For the text-containing cell, return its midpoint in (X, Y) coordinate format. 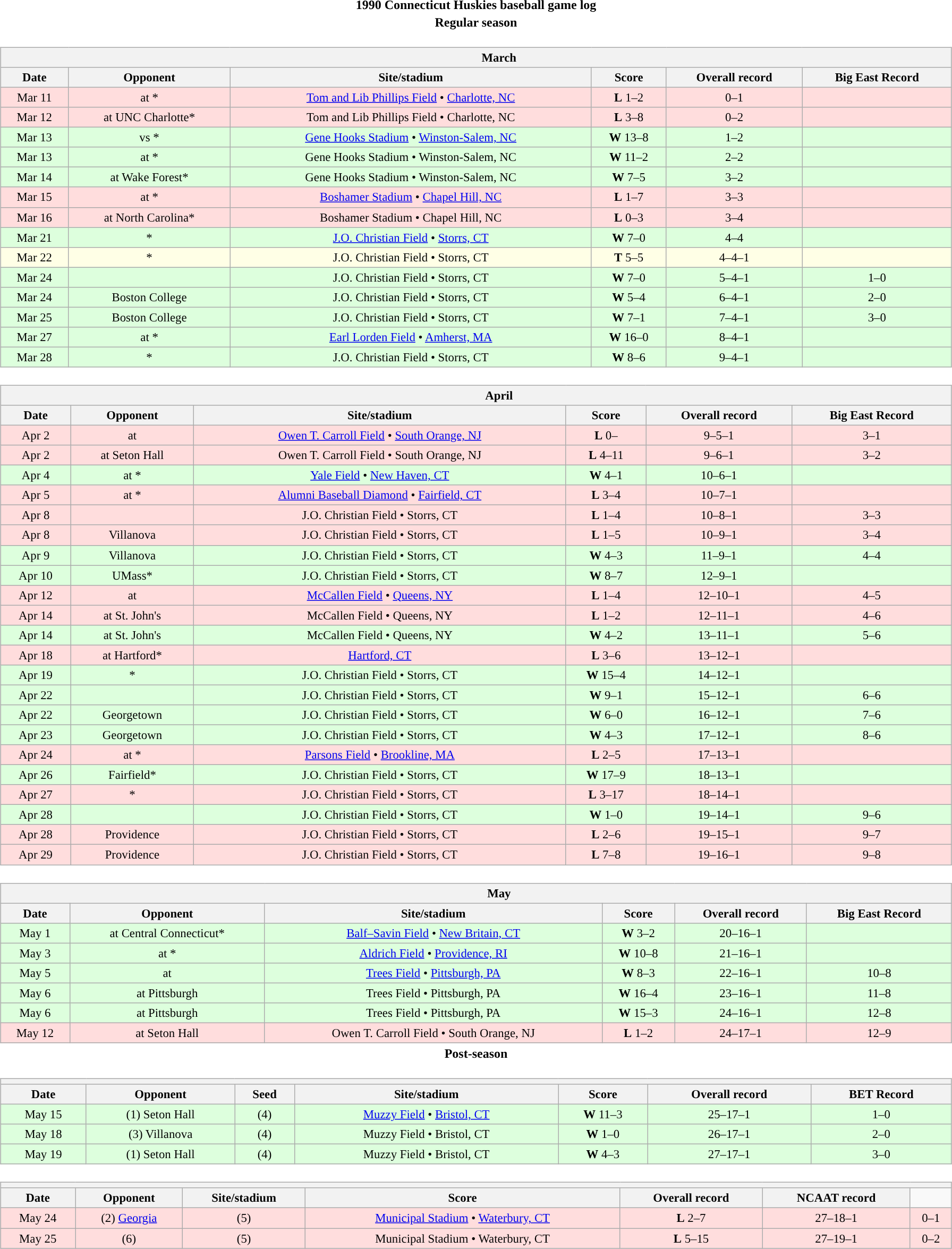
Apr 18 (36, 655)
Mar 28 (35, 357)
12–10–1 (719, 595)
12–8 (879, 1013)
T 5–5 (629, 257)
W 8–7 (606, 575)
25–17–1 (729, 1114)
vs * (149, 138)
20–16–1 (741, 933)
W 13–8 (629, 138)
Apr 4 (36, 475)
27–18–1 (836, 1218)
Apr 12 (36, 595)
19–15–1 (719, 835)
at UNC Charlotte* (149, 117)
W 8–3 (639, 973)
10–8–1 (719, 515)
Yale Field • New Haven, CT (379, 475)
L 2–5 (606, 755)
Mar 25 (35, 317)
9–6 (871, 815)
11–9–1 (719, 555)
at Hartford* (132, 655)
10–6–1 (719, 475)
Apr 23 (36, 735)
9–6–1 (719, 455)
UMass* (132, 575)
April (476, 395)
17–12–1 (719, 735)
L 1–5 (606, 535)
Mar 22 (35, 257)
13–11–1 (719, 635)
L 5–15 (691, 1238)
May 1 (35, 933)
Earl Lorden Field • Amherst, MA (411, 337)
Mar 14 (35, 177)
L 4–11 (606, 455)
7–6 (871, 715)
Apr 10 (36, 575)
2–2 (734, 157)
17–13–1 (719, 755)
14–12–1 (719, 675)
9–5–1 (719, 435)
L 0– (606, 435)
12–11–1 (719, 615)
May 25 (38, 1238)
(6) (129, 1238)
(2) Georgia (129, 1218)
May 3 (35, 953)
18–13–1 (719, 775)
Aldrich Field • Providence, RI (433, 953)
12–9–1 (719, 575)
W 7–1 (629, 317)
W 7–5 (629, 177)
9–4–1 (734, 357)
W 16–4 (639, 993)
6–6 (871, 695)
26–17–1 (729, 1134)
at Wake Forest* (149, 177)
May 18 (44, 1134)
Mar 21 (35, 237)
Apr 26 (36, 775)
May (476, 893)
W 15–4 (606, 675)
4–4–1 (734, 257)
9–7 (871, 835)
Apr 29 (36, 855)
24–16–1 (741, 1013)
13–12–1 (719, 655)
L 0–3 (629, 217)
Apr 24 (36, 755)
19–16–1 (719, 855)
Hartford, CT (379, 655)
W 10–8 (639, 953)
March (476, 57)
Mar 12 (35, 117)
Fairfield* (132, 775)
W 5–4 (629, 297)
at North Carolina* (149, 217)
Alumni Baseball Diamond • Fairfield, CT (379, 495)
May 5 (35, 973)
L 3–4 (606, 495)
L 3–6 (606, 655)
10–8 (879, 973)
16–12–1 (719, 715)
Apr 19 (36, 675)
22–16–1 (741, 973)
Apr 5 (36, 495)
W 15–3 (639, 1013)
Mar 16 (35, 217)
5–6 (871, 635)
7–4–1 (734, 317)
6–4–1 (734, 297)
Mar 27 (35, 337)
BET Record (881, 1094)
15–12–1 (719, 695)
W 3–2 (639, 933)
L 3–17 (606, 795)
L 3–8 (629, 117)
11–8 (879, 993)
27–17–1 (729, 1154)
May 12 (35, 1033)
L 7–8 (606, 855)
Apr 9 (36, 555)
10–9–1 (719, 535)
May 15 (44, 1114)
W 11–2 (629, 157)
at Central Connecticut* (167, 933)
L 2–7 (691, 1218)
May 24 (38, 1218)
19–14–1 (719, 815)
4–5 (871, 595)
L 1–7 (629, 197)
NCAAT record (836, 1198)
24–17–1 (741, 1033)
Mar 15 (35, 197)
18–14–1 (719, 795)
W 4–2 (606, 635)
Apr 27 (36, 795)
3–1 (871, 435)
4–6 (871, 615)
Balf–Savin Field • New Britain, CT (433, 933)
Parsons Field • Brookline, MA (379, 755)
Mar 11 (35, 97)
9–8 (871, 855)
5–4–1 (734, 277)
May 19 (44, 1154)
W 8–6 (629, 357)
21–16–1 (741, 953)
Seed (265, 1094)
10–7–1 (719, 495)
W 4–1 (606, 475)
12–9 (879, 1033)
W 11–3 (603, 1114)
1–2 (734, 138)
W 16–0 (629, 337)
23–16–1 (741, 993)
W 6–0 (606, 715)
27–19–1 (836, 1238)
(3) Villanova (160, 1134)
8–6 (871, 735)
8–4–1 (734, 337)
W 9–1 (606, 695)
W 17–9 (606, 775)
L 2–6 (606, 835)
